Search for the cell housing the specified text and yield its [X, Y] center coordinate. 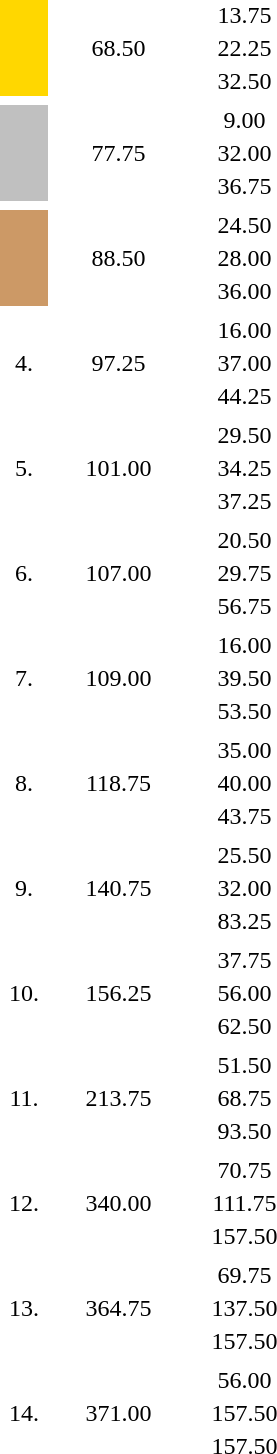
5. [24, 468]
213.75 [118, 1098]
97.25 [118, 363]
12. [24, 1203]
340.00 [118, 1203]
9. [24, 888]
118.75 [118, 783]
101.00 [118, 468]
68.50 [118, 48]
107.00 [118, 573]
156.25 [118, 993]
13. [24, 1308]
109.00 [118, 678]
4. [24, 363]
11. [24, 1098]
140.75 [118, 888]
7. [24, 678]
77.75 [118, 153]
6. [24, 573]
88.50 [118, 258]
10. [24, 993]
364.75 [118, 1308]
8. [24, 783]
